Determine the [X, Y] coordinate at the center of the cell enclosing the given text.  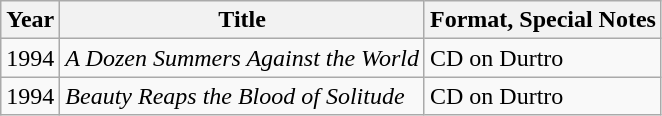
Beauty Reaps the Blood of Solitude [242, 96]
Format, Special Notes [542, 20]
Year [30, 20]
Title [242, 20]
A Dozen Summers Against the World [242, 58]
